Search for the cell housing the specified text and yield its (X, Y) center coordinate. 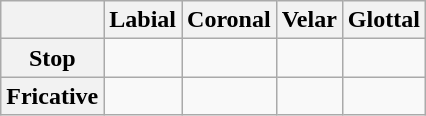
Velar (309, 20)
Labial (143, 20)
Stop (52, 58)
Glottal (384, 20)
Coronal (230, 20)
Fricative (52, 96)
